Scan for the cell matching the given text and deliver its [x, y] coordinate at center. 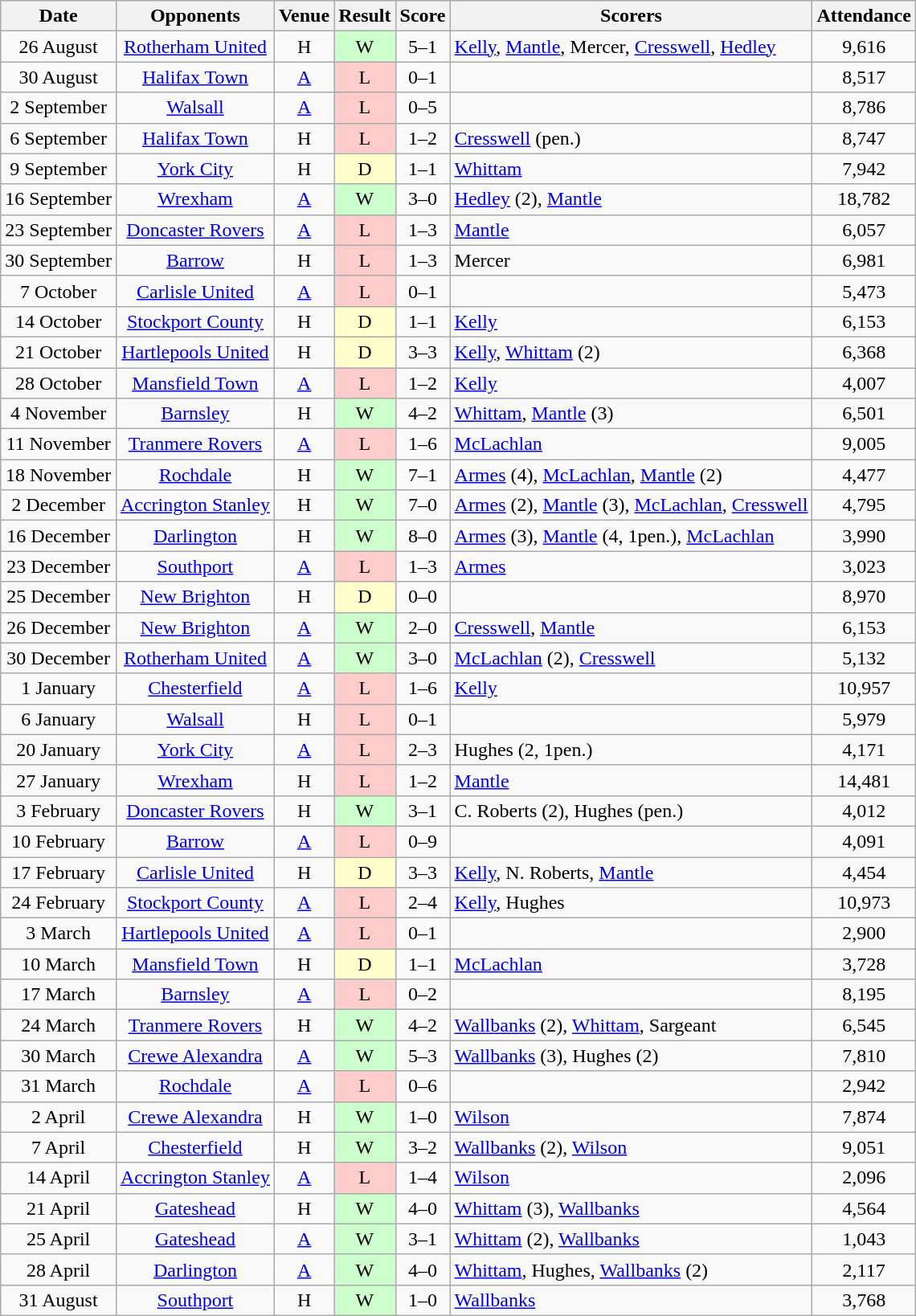
2 December [59, 505]
16 September [59, 199]
16 December [59, 536]
30 September [59, 260]
3,768 [864, 1300]
3,728 [864, 964]
Hedley (2), Mantle [632, 199]
2,900 [864, 934]
6,057 [864, 230]
4,477 [864, 475]
0–9 [423, 841]
11 November [59, 444]
Kelly, N. Roberts, Mantle [632, 872]
0–0 [423, 597]
14 October [59, 321]
7,874 [864, 1117]
9,051 [864, 1147]
Whittam [632, 169]
Armes (4), McLachlan, Mantle (2) [632, 475]
21 April [59, 1208]
3,023 [864, 566]
10,973 [864, 903]
9,005 [864, 444]
Armes (3), Mantle (4, 1pen.), McLachlan [632, 536]
Whittam, Mantle (3) [632, 414]
Kelly, Hughes [632, 903]
7 April [59, 1147]
2 September [59, 108]
2 April [59, 1117]
30 March [59, 1056]
7–0 [423, 505]
31 March [59, 1086]
7–1 [423, 475]
17 February [59, 872]
25 December [59, 597]
Wallbanks [632, 1300]
5,473 [864, 291]
14,481 [864, 780]
4,012 [864, 811]
0–2 [423, 995]
8,786 [864, 108]
8,747 [864, 138]
McLachlan (2), Cresswell [632, 658]
4,564 [864, 1208]
9,616 [864, 47]
17 March [59, 995]
Whittam (2), Wallbanks [632, 1239]
4,795 [864, 505]
4,171 [864, 750]
2–3 [423, 750]
31 August [59, 1300]
30 December [59, 658]
10,957 [864, 689]
3 March [59, 934]
Venue [304, 16]
4,454 [864, 872]
21 October [59, 352]
Whittam, Hughes, Wallbanks (2) [632, 1269]
18,782 [864, 199]
25 April [59, 1239]
9 September [59, 169]
Date [59, 16]
20 January [59, 750]
Cresswell (pen.) [632, 138]
4,007 [864, 383]
1–4 [423, 1178]
2,117 [864, 1269]
23 December [59, 566]
14 April [59, 1178]
Attendance [864, 16]
2–4 [423, 903]
6,981 [864, 260]
8,195 [864, 995]
3–2 [423, 1147]
C. Roberts (2), Hughes (pen.) [632, 811]
8–0 [423, 536]
2,096 [864, 1178]
26 August [59, 47]
Kelly, Whittam (2) [632, 352]
1,043 [864, 1239]
5,132 [864, 658]
Hughes (2, 1pen.) [632, 750]
Wallbanks (2), Whittam, Sargeant [632, 1025]
30 August [59, 77]
2–0 [423, 627]
Armes [632, 566]
Wallbanks (3), Hughes (2) [632, 1056]
18 November [59, 475]
4 November [59, 414]
0–5 [423, 108]
Armes (2), Mantle (3), McLachlan, Cresswell [632, 505]
7,810 [864, 1056]
Wallbanks (2), Wilson [632, 1147]
24 March [59, 1025]
3 February [59, 811]
Score [423, 16]
6,545 [864, 1025]
6,501 [864, 414]
Cresswell, Mantle [632, 627]
27 January [59, 780]
4,091 [864, 841]
10 February [59, 841]
8,970 [864, 597]
6,368 [864, 352]
24 February [59, 903]
Kelly, Mantle, Mercer, Cresswell, Hedley [632, 47]
23 September [59, 230]
6 January [59, 719]
1 January [59, 689]
5,979 [864, 719]
6 September [59, 138]
26 December [59, 627]
7,942 [864, 169]
2,942 [864, 1086]
5–1 [423, 47]
Whittam (3), Wallbanks [632, 1208]
0–6 [423, 1086]
8,517 [864, 77]
Opponents [194, 16]
3,990 [864, 536]
Scorers [632, 16]
Result [365, 16]
7 October [59, 291]
10 March [59, 964]
28 April [59, 1269]
5–3 [423, 1056]
Mercer [632, 260]
28 October [59, 383]
